Search for the cell housing the specified text and yield its [x, y] center coordinate. 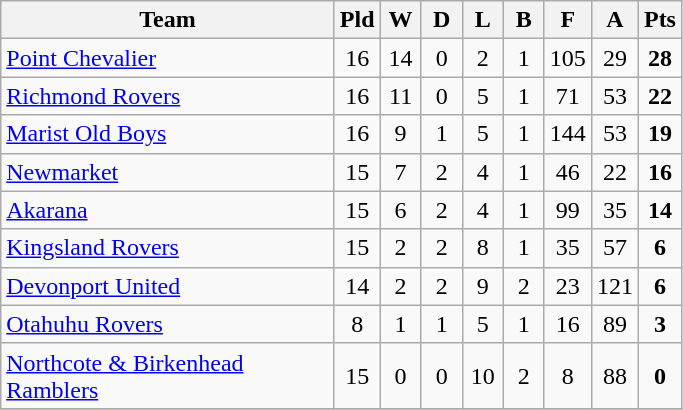
99 [568, 210]
Marist Old Boys [168, 134]
Devonport United [168, 286]
71 [568, 96]
Akarana [168, 210]
23 [568, 286]
Otahuhu Rovers [168, 324]
144 [568, 134]
A [614, 20]
F [568, 20]
Team [168, 20]
46 [568, 172]
Pts [660, 20]
11 [400, 96]
121 [614, 286]
10 [482, 376]
105 [568, 58]
Richmond Rovers [168, 96]
7 [400, 172]
Newmarket [168, 172]
Northcote & Birkenhead Ramblers [168, 376]
W [400, 20]
3 [660, 324]
D [442, 20]
89 [614, 324]
Kingsland Rovers [168, 248]
29 [614, 58]
Point Chevalier [168, 58]
88 [614, 376]
28 [660, 58]
Pld [357, 20]
L [482, 20]
19 [660, 134]
B [524, 20]
57 [614, 248]
